Provide the [X, Y] coordinate of the cell's center where the given text is located.  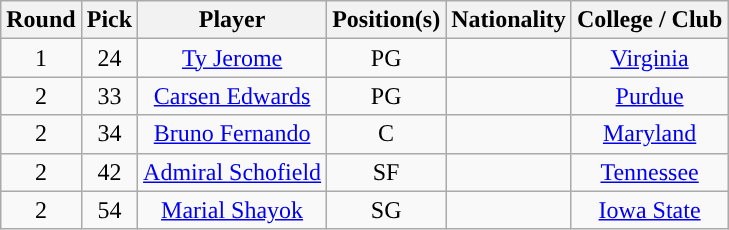
Virginia [649, 58]
1 [41, 58]
College / Club [649, 20]
Position(s) [386, 20]
Marial Shayok [232, 210]
34 [109, 134]
Round [41, 20]
C [386, 134]
Purdue [649, 96]
Ty Jerome [232, 58]
24 [109, 58]
Nationality [509, 20]
Carsen Edwards [232, 96]
SF [386, 172]
Maryland [649, 134]
Iowa State [649, 210]
Player [232, 20]
54 [109, 210]
42 [109, 172]
Admiral Schofield [232, 172]
Bruno Fernando [232, 134]
Tennessee [649, 172]
33 [109, 96]
SG [386, 210]
Pick [109, 20]
